Find where the given text appears and provide that cell's center as (X, Y) coordinate. 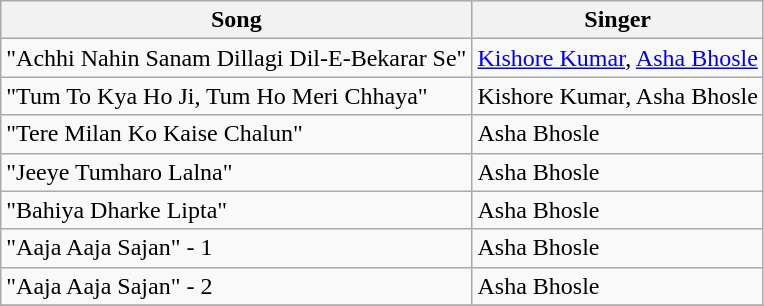
"Tere Milan Ko Kaise Chalun" (236, 134)
"Achhi Nahin Sanam Dillagi Dil-E-Bekarar Se" (236, 58)
"Aaja Aaja Sajan" - 2 (236, 286)
"Jeeye Tumharo Lalna" (236, 172)
"Aaja Aaja Sajan" - 1 (236, 248)
"Bahiya Dharke Lipta" (236, 210)
Song (236, 20)
Singer (618, 20)
"Tum To Kya Ho Ji, Tum Ho Meri Chhaya" (236, 96)
